Detect which cell encompasses the target text, then output its [X, Y] center coordinate. 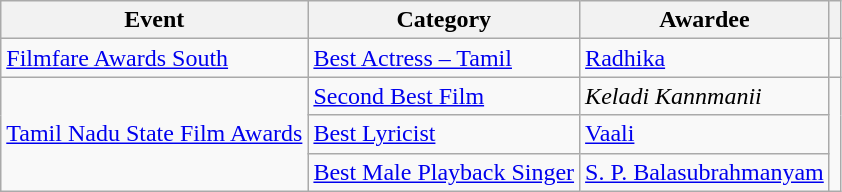
Keladi Kannmanii [705, 96]
Category [444, 20]
Best Male Playback Singer [444, 172]
Filmfare Awards South [154, 58]
S. P. Balasubrahmanyam [705, 172]
Vaali [705, 134]
Radhika [705, 58]
Best Lyricist [444, 134]
Second Best Film [444, 96]
Awardee [705, 20]
Event [154, 20]
Tamil Nadu State Film Awards [154, 134]
Best Actress – Tamil [444, 58]
